Locate the cell with the specified text and output its [X, Y] center coordinate. 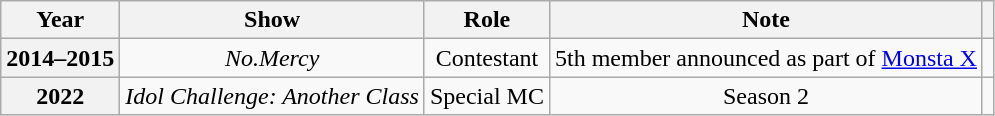
2022 [60, 96]
2014–2015 [60, 58]
Note [766, 20]
No.Mercy [272, 58]
Show [272, 20]
Season 2 [766, 96]
Role [486, 20]
Special MC [486, 96]
5th member announced as part of Monsta X [766, 58]
Year [60, 20]
Contestant [486, 58]
Idol Challenge: Another Class [272, 96]
